Return the (X, Y) coordinate for the center point of the cell that contains the specified text.  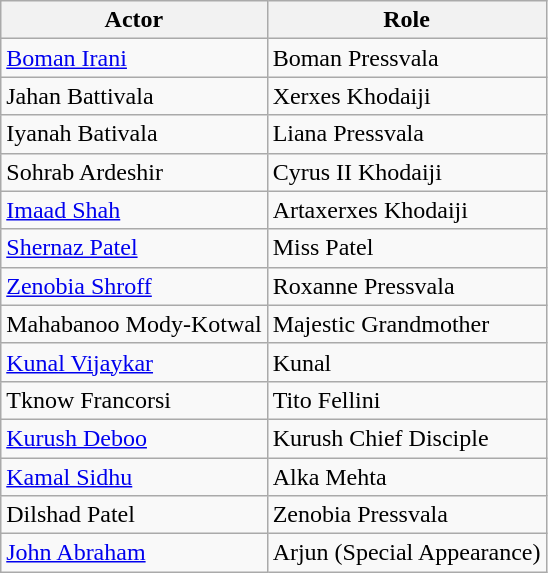
Roxanne Pressvala (406, 286)
Zenobia Shroff (134, 286)
Kurush Chief Disciple (406, 438)
Kunal (406, 362)
Tknow Francorsi (134, 400)
John Abraham (134, 553)
Liana Pressvala (406, 134)
Dilshad Patel (134, 515)
Tito Fellini (406, 400)
Miss Patel (406, 248)
Kunal Vijaykar (134, 362)
Kamal Sidhu (134, 477)
Boman Pressvala (406, 58)
Kurush Deboo (134, 438)
Xerxes Khodaiji (406, 96)
Role (406, 20)
Zenobia Pressvala (406, 515)
Imaad Shah (134, 210)
Actor (134, 20)
Artaxerxes Khodaiji (406, 210)
Shernaz Patel (134, 248)
Boman Irani (134, 58)
Iyanah Bativala (134, 134)
Alka Mehta (406, 477)
Jahan Battivala (134, 96)
Majestic Grandmother (406, 324)
Mahabanoo Mody-Kotwal (134, 324)
Arjun (Special Appearance) (406, 553)
Cyrus II Khodaiji (406, 172)
Sohrab Ardeshir (134, 172)
